Detect which cell encompasses the target text, then output its (X, Y) center coordinate. 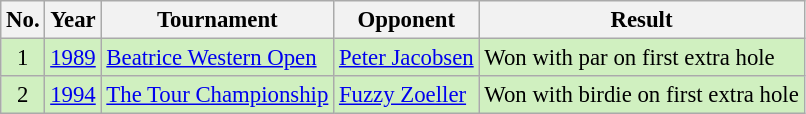
Result (642, 20)
1994 (73, 95)
Year (73, 20)
The Tour Championship (218, 95)
Opponent (406, 20)
Tournament (218, 20)
No. (23, 20)
1989 (73, 58)
Fuzzy Zoeller (406, 95)
Won with par on first extra hole (642, 58)
Beatrice Western Open (218, 58)
Won with birdie on first extra hole (642, 95)
2 (23, 95)
1 (23, 58)
Peter Jacobsen (406, 58)
